Capture the cell that displays the provided text and extract its (X, Y) central coordinate. 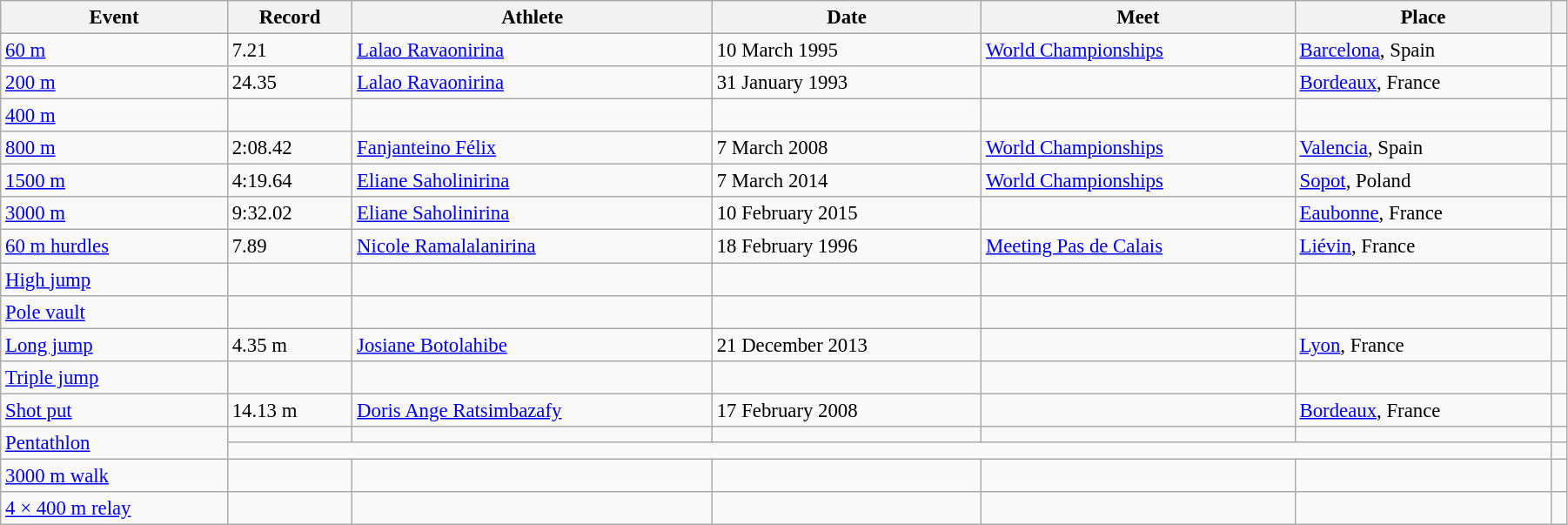
10 February 2015 (846, 213)
Record (289, 17)
Eaubonne, France (1423, 213)
400 m (115, 116)
Date (846, 17)
Pentathlon (115, 443)
4 × 400 m relay (115, 508)
200 m (115, 83)
18 February 1996 (846, 246)
Valencia, Spain (1423, 148)
Sopot, Poland (1423, 181)
9:32.02 (289, 213)
Meet (1138, 17)
2:08.42 (289, 148)
Fanjanteino Félix (533, 148)
Event (115, 17)
Place (1423, 17)
7 March 2014 (846, 181)
31 January 1993 (846, 83)
Long jump (115, 345)
4:19.64 (289, 181)
Lyon, France (1423, 345)
60 m (115, 50)
7 March 2008 (846, 148)
17 February 2008 (846, 410)
Liévin, France (1423, 246)
4.35 m (289, 345)
24.35 (289, 83)
High jump (115, 279)
Doris Ange Ratsimbazafy (533, 410)
Triple jump (115, 377)
3000 m walk (115, 475)
Shot put (115, 410)
Josiane Botolahibe (533, 345)
3000 m (115, 213)
Nicole Ramalalanirina (533, 246)
60 m hurdles (115, 246)
1500 m (115, 181)
Athlete (533, 17)
Pole vault (115, 312)
7.21 (289, 50)
10 March 1995 (846, 50)
Meeting Pas de Calais (1138, 246)
Barcelona, Spain (1423, 50)
800 m (115, 148)
14.13 m (289, 410)
7.89 (289, 246)
21 December 2013 (846, 345)
